Detect which cell encompasses the target text, then output its (X, Y) center coordinate. 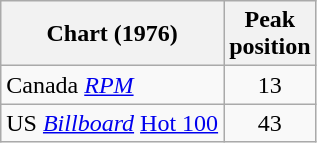
US Billboard Hot 100 (112, 123)
43 (270, 123)
Chart (1976) (112, 34)
13 (270, 85)
Canada RPM (112, 85)
Peakposition (270, 34)
